Detect which cell encompasses the target text, then output its (x, y) center coordinate. 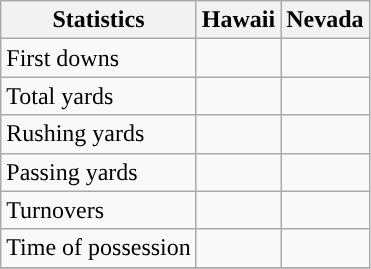
Time of possession (99, 248)
Passing yards (99, 172)
Nevada (325, 20)
Statistics (99, 20)
Rushing yards (99, 134)
Turnovers (99, 210)
First downs (99, 58)
Total yards (99, 96)
Hawaii (238, 20)
